Find where the given text appears and provide that cell's center as (x, y) coordinate. 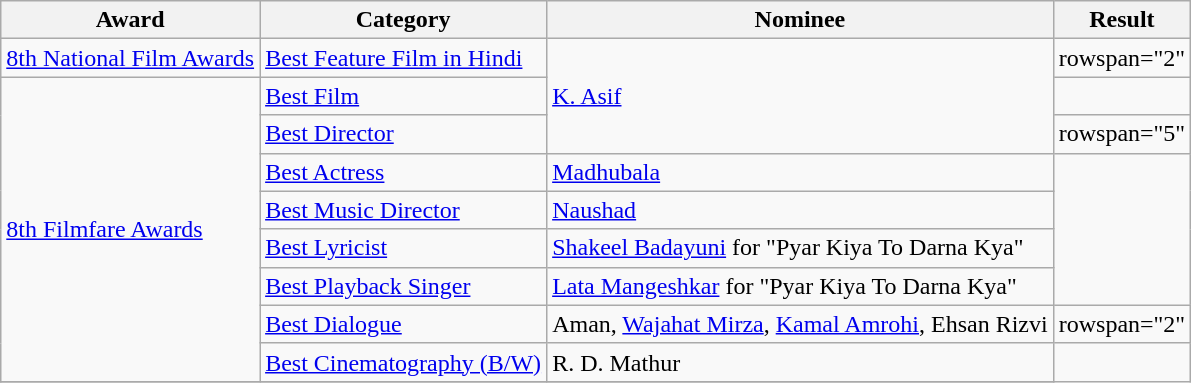
Best Feature Film in Hindi (404, 58)
Best Playback Singer (404, 286)
Best Lyricist (404, 248)
Madhubala (800, 172)
Best Film (404, 96)
Award (130, 20)
R. D. Mathur (800, 362)
8th Filmfare Awards (130, 229)
rowspan="5" (1122, 134)
Best Dialogue (404, 324)
Best Cinematography (B/W) (404, 362)
Result (1122, 20)
Lata Mangeshkar for "Pyar Kiya To Darna Kya" (800, 286)
Nominee (800, 20)
Naushad (800, 210)
8th National Film Awards (130, 58)
K. Asif (800, 96)
Category (404, 20)
Shakeel Badayuni for "Pyar Kiya To Darna Kya" (800, 248)
Aman, Wajahat Mirza, Kamal Amrohi, Ehsan Rizvi (800, 324)
Best Actress (404, 172)
Best Director (404, 134)
Best Music Director (404, 210)
